From the cell containing the given text, extract its center point as [X, Y] coordinate. 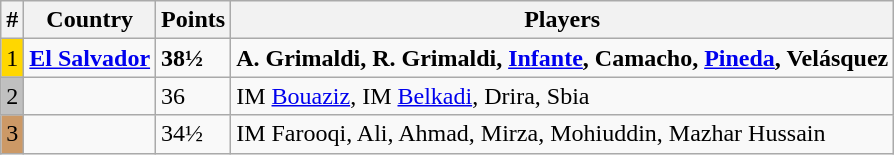
El Salvador [90, 58]
34½ [194, 134]
IM Bouaziz, IM Belkadi, Drira, Sbia [562, 96]
Country [90, 20]
3 [12, 134]
IM Farooqi, Ali, Ahmad, Mirza, Mohiuddin, Mazhar Hussain [562, 134]
# [12, 20]
36 [194, 96]
38½ [194, 58]
A. Grimaldi, R. Grimaldi, Infante, Camacho, Pineda, Velásquez [562, 58]
Players [562, 20]
Points [194, 20]
1 [12, 58]
2 [12, 96]
